Return (x, y) of the center of cell containing provided text 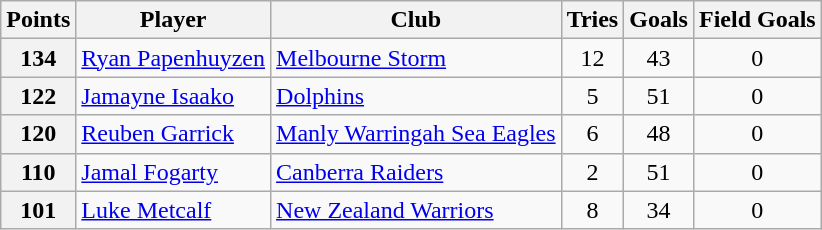
110 (38, 172)
Jamal Fogarty (174, 172)
134 (38, 58)
Dolphins (416, 96)
48 (659, 134)
Field Goals (757, 20)
New Zealand Warriors (416, 210)
Player (174, 20)
120 (38, 134)
8 (592, 210)
Points (38, 20)
Tries (592, 20)
12 (592, 58)
Club (416, 20)
Melbourne Storm (416, 58)
Reuben Garrick (174, 134)
Goals (659, 20)
43 (659, 58)
122 (38, 96)
Canberra Raiders (416, 172)
5 (592, 96)
Manly Warringah Sea Eagles (416, 134)
6 (592, 134)
Luke Metcalf (174, 210)
Jamayne Isaako (174, 96)
2 (592, 172)
Ryan Papenhuyzen (174, 58)
101 (38, 210)
34 (659, 210)
